For the text-containing cell, return its midpoint in [x, y] coordinate format. 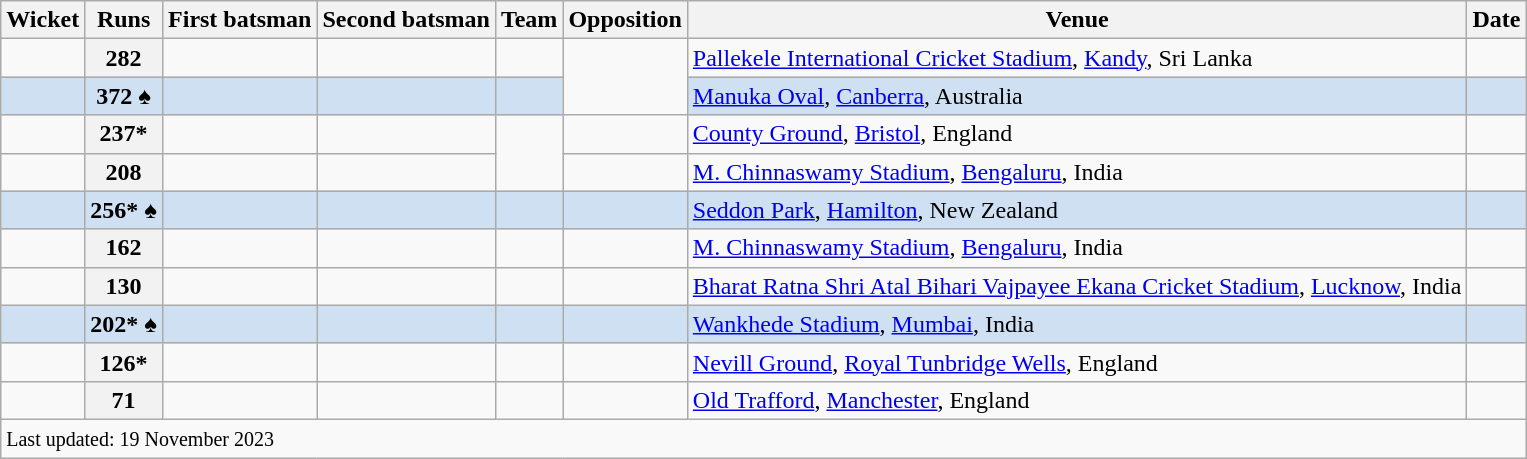
71 [124, 400]
126* [124, 362]
County Ground, Bristol, England [1077, 134]
Opposition [625, 20]
Team [529, 20]
Wicket [43, 20]
Nevill Ground, Royal Tunbridge Wells, England [1077, 362]
256* ♠ [124, 210]
Seddon Park, Hamilton, New Zealand [1077, 210]
Old Trafford, Manchester, England [1077, 400]
162 [124, 248]
Last updated: 19 November 2023 [764, 438]
Date [1496, 20]
237* [124, 134]
First batsman [240, 20]
Pallekele International Cricket Stadium, Kandy, Sri Lanka [1077, 58]
Second batsman [406, 20]
372 ♠ [124, 96]
Venue [1077, 20]
202* ♠ [124, 324]
Manuka Oval, Canberra, Australia [1077, 96]
Runs [124, 20]
130 [124, 286]
282 [124, 58]
Bharat Ratna Shri Atal Bihari Vajpayee Ekana Cricket Stadium, Lucknow, India [1077, 286]
208 [124, 172]
Wankhede Stadium, Mumbai, India [1077, 324]
